Scan for the cell matching the given text and deliver its (X, Y) coordinate at center. 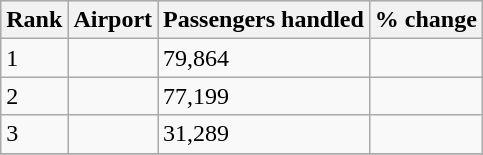
2 (34, 96)
1 (34, 58)
77,199 (264, 96)
31,289 (264, 134)
3 (34, 134)
% change (426, 20)
Airport (113, 20)
79,864 (264, 58)
Rank (34, 20)
Passengers handled (264, 20)
